Return the (X, Y) coordinate for the center point of the cell that contains the specified text.  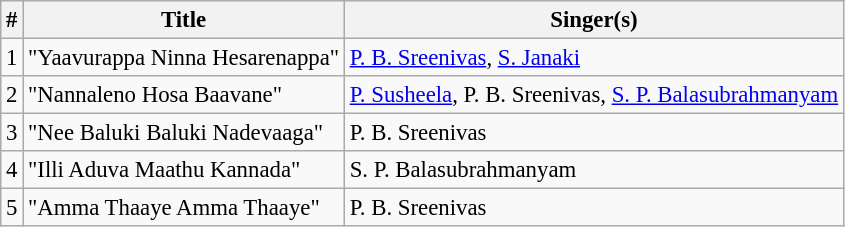
3 (12, 133)
Title (184, 20)
S. P. Balasubrahmanyam (594, 170)
"Nannaleno Hosa Baavane" (184, 95)
2 (12, 95)
"Illi Aduva Maathu Kannada" (184, 170)
Singer(s) (594, 20)
"Yaavurappa Ninna Hesarenappa" (184, 58)
P. B. Sreenivas, S. Janaki (594, 58)
4 (12, 170)
"Nee Baluki Baluki Nadevaaga" (184, 133)
P. Susheela, P. B. Sreenivas, S. P. Balasubrahmanyam (594, 95)
# (12, 20)
5 (12, 208)
1 (12, 58)
"Amma Thaaye Amma Thaaye" (184, 208)
